Provide the [x, y] coordinate of the cell's center where the given text is located.  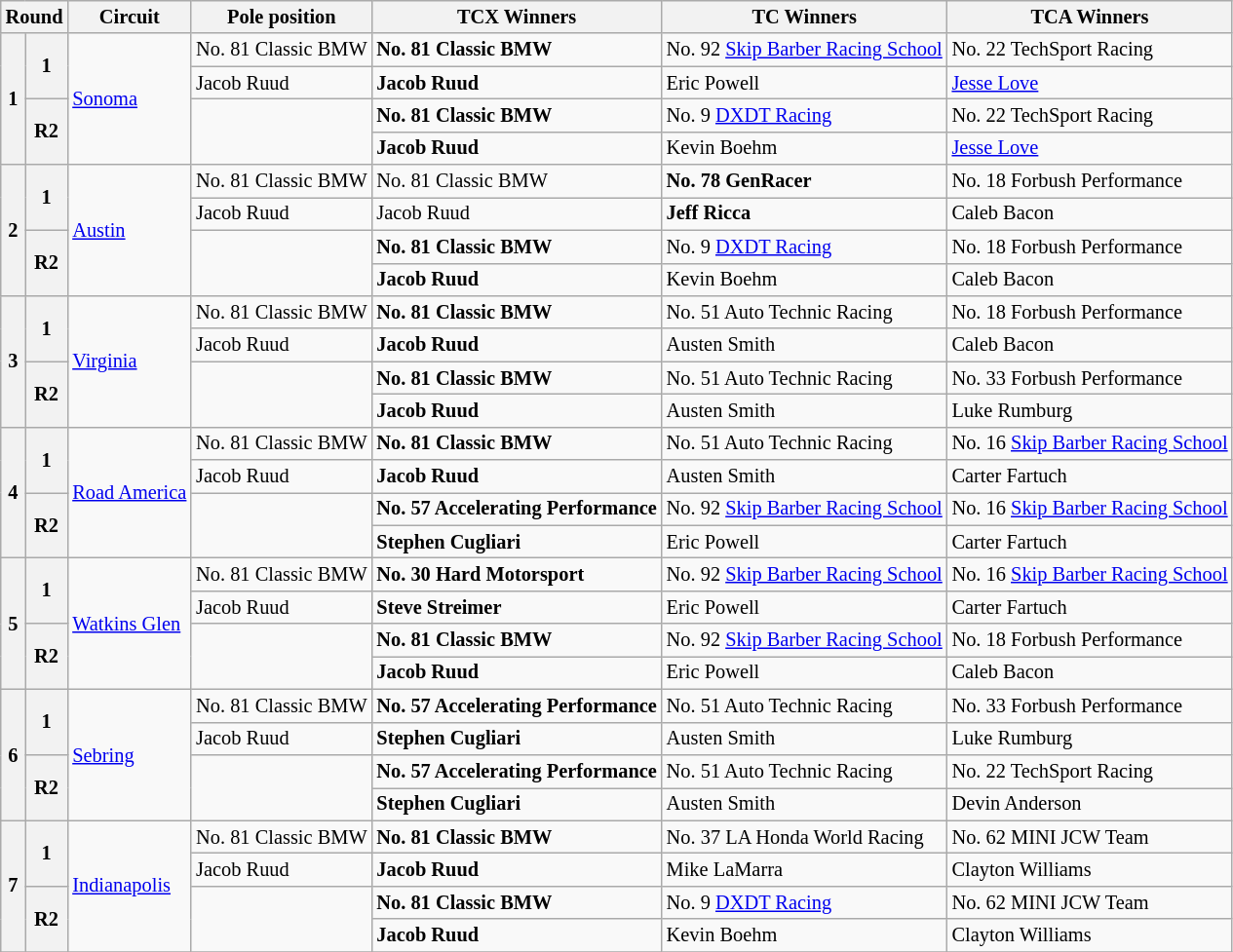
No. 78 GenRacer [805, 181]
Mike LaMarra [805, 869]
TC Winners [805, 17]
Devin Anderson [1090, 804]
TCX Winners [517, 17]
Jeff Ricca [805, 213]
3 [14, 361]
6 [14, 754]
Road America [129, 493]
Pole position [281, 17]
TCA Winners [1090, 17]
Round [35, 17]
Austin [129, 230]
Watkins Glen [129, 624]
7 [14, 887]
Sebring [129, 754]
Circuit [129, 17]
2 [14, 230]
No. 30 Hard Motorsport [517, 574]
No. 37 LA Honda World Racing [805, 837]
4 [14, 493]
5 [14, 624]
Steve Streimer [517, 607]
Virginia [129, 361]
Indianapolis [129, 887]
Sonoma [129, 99]
